Pinpoint the cell where the given text exists, returning its (X, Y) midpoint coordinate. 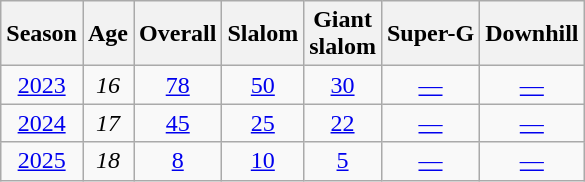
Age (108, 34)
Giantslalom (343, 34)
Downhill (532, 34)
25 (263, 123)
Season (42, 34)
18 (108, 161)
17 (108, 123)
2025 (42, 161)
45 (178, 123)
2024 (42, 123)
30 (343, 85)
22 (343, 123)
Overall (178, 34)
50 (263, 85)
10 (263, 161)
8 (178, 161)
78 (178, 85)
5 (343, 161)
Slalom (263, 34)
2023 (42, 85)
16 (108, 85)
Super-G (430, 34)
